From the cell containing the given text, extract its center point as (X, Y) coordinate. 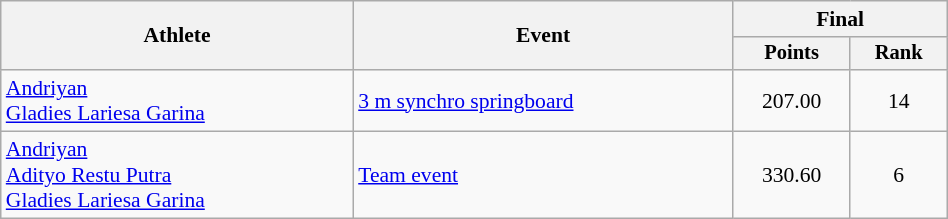
207.00 (792, 100)
Andriyan Gladies Lariesa Garina (177, 100)
330.60 (792, 176)
Athlete (177, 36)
Team event (543, 176)
6 (898, 176)
Andriyan Adityo Restu PutraGladies Lariesa Garina (177, 176)
Points (792, 54)
Final (840, 19)
Rank (898, 54)
14 (898, 100)
3 m synchro springboard (543, 100)
Event (543, 36)
